Detect which cell encompasses the target text, then output its [X, Y] center coordinate. 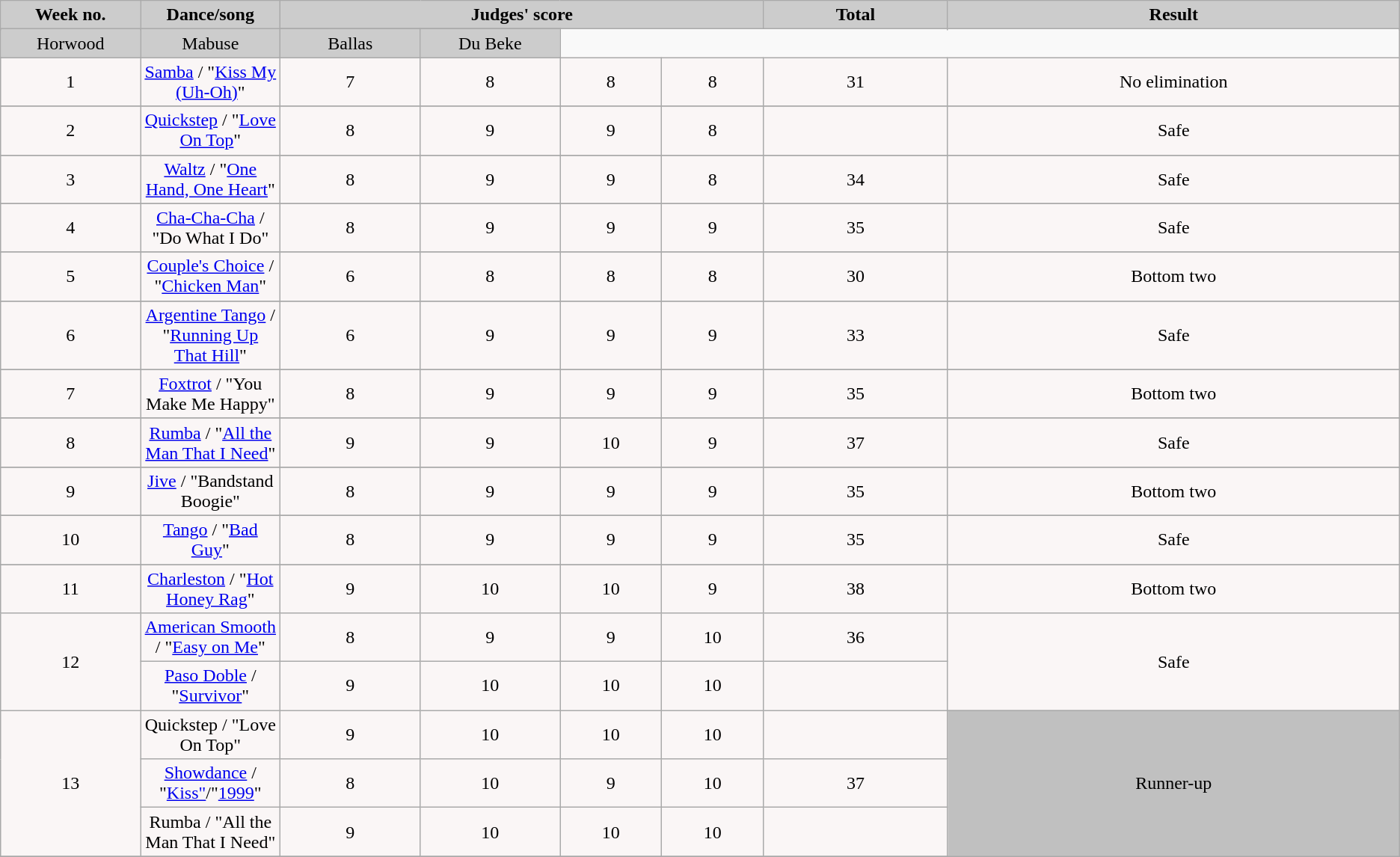
31 [856, 82]
Du Beke [491, 43]
Result [1173, 15]
13 [70, 784]
38 [856, 588]
Ballas [350, 43]
Charleston / "Hot Honey Rag" [211, 588]
American Smooth / "Easy on Me" [211, 637]
Horwood [70, 43]
Runner-up [1173, 784]
Judges' score [522, 15]
2 [70, 130]
4 [70, 227]
Tango / "Bad Guy" [211, 540]
Cha-Cha-Cha / "Do What I Do" [211, 227]
30 [856, 277]
Foxtrot / "You Make Me Happy" [211, 393]
Total [856, 15]
3 [70, 179]
Paso Doble / "Survivor" [211, 686]
Week no. [70, 15]
Couple's Choice / "Chicken Man" [211, 277]
Argentine Tango / "Running Up That Hill" [211, 335]
1 [70, 82]
12 [70, 662]
Mabuse [211, 43]
34 [856, 179]
No elimination [1173, 82]
Dance/song [211, 15]
Jive / "Bandstand Boogie" [211, 491]
5 [70, 277]
33 [856, 335]
Waltz / "One Hand, One Heart" [211, 179]
Samba / "Kiss My (Uh-Oh)" [211, 82]
11 [70, 588]
36 [856, 637]
Showdance / "Kiss"/"1999" [211, 784]
